Find where the given text appears and provide that cell's center as [X, Y] coordinate. 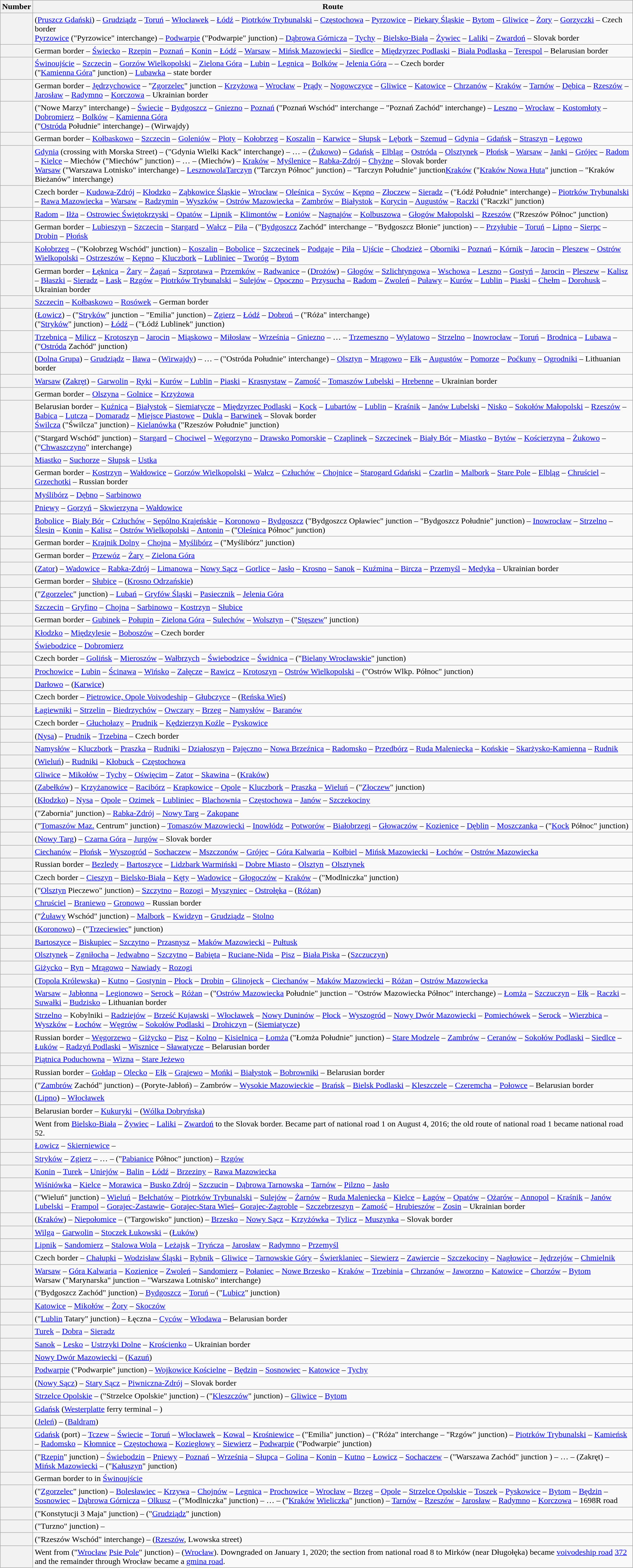
Miastko – Suchorze – Słupsk – Ustka [333, 460]
Route [333, 7]
Wiśniówka – Kielce – Morawica – Busko Zdrój – Szczucin – Dąbrowa Tarnowska – Tarnów – Pilzno – Jasło [333, 1184]
("Rzeszów Wschód" interchange) – (Rzeszów, Lwowska street) [333, 1539]
Wilga – Garwolin – Stoczek Łukowski – (Łuków) [333, 1232]
Myślibórz – Dębno – Sarbinowo [333, 495]
Belarusian border – Kukuryki – (Wólka Dobryńska) [333, 1111]
("Olsztyn Pieczewo" junction) – Szczytno – Rozogi – Myszyniec – Ostrołęka – (Różan) [333, 890]
(Zabełków) – Krzyżanowice – Racibórz – Krapkowice – Opole – Kluczbork – Praszka – Wieluń – ("Złoczew" junction) [333, 787]
(Lipno) – Włocławek [333, 1098]
Konin – Turek – Uniejów – Balin – Łódź – Brzeziny – Rawa Mazowiecka [333, 1171]
Szczecin – Gryfino – Chojna – Sarbinowo – Kostrzyn – Słubice [333, 607]
(Nowy Targ) – Czarna Góra – Jurgów – Slovak border [333, 839]
(Kraków) – Niepołomice – ("Targowisko" junction) – Brzesko – Nowy Sącz – Krzyżówka – Tylicz – Muszynka – Slovak border [333, 1219]
Podwarpie ("Podwarpie" junction) – Wojkowice Kościelne – Będzin – Sosnowiec – Katowice – Tychy [333, 1370]
Świebodzice – Dobromierz [333, 646]
Number [17, 7]
Nowy Dwór Mazowiecki – (Kazuń) [333, 1357]
Stryków – Zgierz – … – ("Pabianice Północ" junction) – Rzgów [333, 1159]
Szczecin – Kołbaskowo – Rosówek – German border [333, 302]
("Zabornia" junction) – Rabka-Zdrój – Nowy Targ – Zakopane [333, 813]
Russian border – Gołdap – Olecko – Ełk – Grajewo – Mońki – Białystok – Bobrowniki – Belarusian border [333, 1072]
Lipnik – Sandomierz – Stalowa Wola – Leżajsk – Tryńcza – Jarosław – Radymno – Przemyśl [333, 1245]
Prochowice – Lubin – Ścinawa – Wińsko – Załęcze – Rawicz – Krotoszyn – Ostrów Wielkopolski – ("Ostrów Wlkp. Północ" junction) [333, 671]
(Wieluń) – Rudniki – Kłobuck – Częstochowa [333, 761]
Pniewy – Gorzyń – Skwierzyna – Wałdowice [333, 508]
Gliwice – Mikołów – Tychy – Oświęcim – Zator – Skawina – (Kraków) [333, 775]
("Lublin Tatary" junction) – Łęczna – Cyców – Włodawa – Belarusian border [333, 1319]
(Kłodzko) – Nysa – Opole – Ozimek – Lubliniec – Blachownia – Częstochowa – Janów – Szczekociny [333, 800]
(Nysa) – Prudnik – Trzebina – Czech border [333, 736]
German border – Gubinek – Połupin – Zielona Góra – Sulechów – Wolsztyn – ("Stęszew" junction) [333, 620]
German border – Przewóz – Żary – Zielona Góra [333, 555]
Turek – Dobra – Sieradz [333, 1331]
German border – Olszyna – Golnice – Krzyżowa [333, 394]
Katowice – Mikołów – Żory – Skoczów [333, 1306]
Giżycko – Ryn – Mrągowo – Nawiady – Rozogi [333, 967]
(Koronowo) – ("Trzeciewiec" junction) [333, 929]
(Nowy Sącz) – Stary Sącz – Piwniczna-Zdrój – Slovak border [333, 1383]
("Zgorzelec" junction) – Lubań – Gryfów Śląski – Pasiecznik – Jelenia Góra [333, 594]
(Zator) – Wadowice – Rabka-Zdrój – Limanowa – Nowy Sącz – Gorlice – Jasło – Krosno – Sanok – Kuźmina – Bircza – Przemyśl – Medyka – Ukrainian border [333, 568]
German border – Krajnik Dolny – Chojna – Myślibórz – ("Myślibórz" junction) [333, 542]
Olsztynek – Zgniłocha – Jedwabno – Szczytno – Babięta – Ruciane-Nida – Pisz – Biała Piska – (Szczuczyn) [333, 955]
Chruściel – Braniewo – Gronowo – Russian border [333, 903]
("Bydgoszcz Zachód" junction) – Bydgoszcz – Toruń – ("Lubicz" junction) [333, 1293]
Czech border – Cieszyn – Bielsko-Biała – Kęty – Wadowice – Głogoczów – Kraków – ("Modlniczka" junction) [333, 877]
Strzelce Opolskie – ("Strzelce Opolskie" junction) – ("Kleszczów" junction) – Gliwice – Bytom [333, 1396]
(Jeleń) – (Baldram) [333, 1421]
Czech border – Głuchołazy – Prudnik – Kędzierzyn Koźle – Pyskowice [333, 723]
Bartoszyce – Biskupiec – Szczytno – Przasnysz – Maków Mazowiecki – Pułtusk [333, 942]
Russian border – Bezledy – Bartoszyce – Lidzbark Warmiński – Dobre Miasto – Olsztyn – Olsztynek [333, 865]
Kłodzko – Międzylesie – Boboszów – Czech border [333, 633]
Łagiewniki – Strzelin – Biedrzychów – Owczary – Brzeg – Namysłów – Baranów [333, 710]
German border – Słubice – (Krosno Odrzańskie) [333, 581]
("Konstytucji 3 Maja" junction) – ("Grudziądz" junction) [333, 1514]
Łowicz – Skierniewice – [333, 1146]
Darłowo – (Karwice) [333, 684]
("Turzno" junction) – [333, 1526]
(Topola Królewska) – Kutno – Gostynin – Płock – Drobin – Glinojeck – Ciechanów – Maków Mazowiecki – Różan – Ostrów Mazowiecka [333, 980]
Czech border – Pietrowice, Opole Voivodeship – Głubczyce – (Reńska Wieś) [333, 697]
Sanok – Lesko – Ustrzyki Dolne – Krościenko – Ukrainian border [333, 1344]
German border to in Świnoujście [333, 1479]
Piątnica Poduchowna – Wizna – Stare Jeżewo [333, 1059]
("Żuławy Wschód" junction) – Malbork – Kwidzyn – Grudziądz – Stolno [333, 916]
Czech border – Golińsk – Mieroszów – Wałbrzych – Świebodzice – Świdnica – ("Bielany Wrocławskie" junction) [333, 658]
Warsaw (Zakręt) – Garwolin – Ryki – Kurów – Lublin – Piaski – Krasnystaw – Zamość – Tomaszów Lubelski – Hrebenne – Ukrainian border [333, 381]
Ciechanów – Płońsk – Wyszogród – Sochaczew – Mszczonów – Grójec – Góra Kalwaria – Kołbiel – Mińsk Mazowiecki – Łochów – Ostrów Mazowiecka [333, 852]
Gdańsk (Westerplatte ferry terminal – ) [333, 1409]
